Locate the cell with the specified text and output its [X, Y] center coordinate. 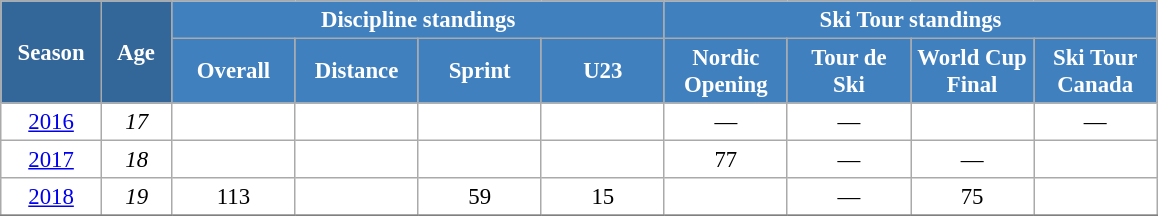
2016 [52, 122]
Ski Tour standings [910, 20]
Tour deSki [848, 72]
Ski TourCanada [1096, 72]
2017 [52, 160]
Distance [356, 72]
Season [52, 52]
17 [136, 122]
NordicOpening [726, 72]
59 [480, 197]
U23 [602, 72]
19 [136, 197]
15 [602, 197]
113 [234, 197]
75 [972, 197]
Overall [234, 72]
18 [136, 160]
2018 [52, 197]
Age [136, 52]
Discipline standings [418, 20]
World CupFinal [972, 72]
77 [726, 160]
Sprint [480, 72]
